Return (X, Y) of the center of cell containing provided text 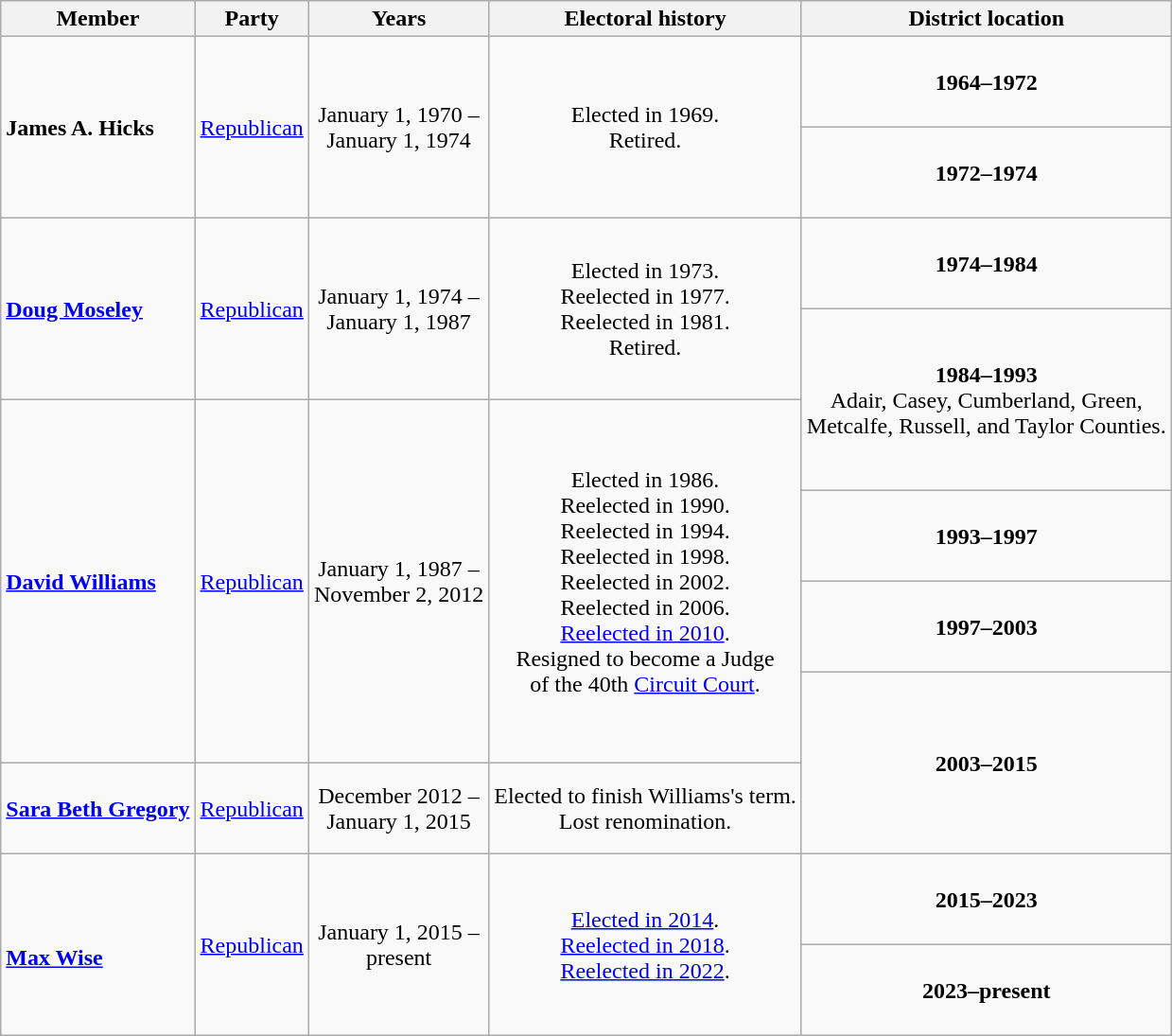
2003–2015 (986, 764)
James A. Hicks (98, 128)
Sara Beth Gregory (98, 809)
1974–1984 (986, 264)
January 1, 1987 –November 2, 2012 (398, 582)
January 1, 2015 –present (398, 945)
2015–2023 (986, 900)
Max Wise (98, 945)
January 1, 1970 –January 1, 1974 (398, 128)
Elected in 1973.Reelected in 1977.Reelected in 1981.Retired. (645, 309)
January 1, 1974 –January 1, 1987 (398, 309)
1997–2003 (986, 627)
District location (986, 19)
Doug Moseley (98, 309)
Party (252, 19)
2023–present (986, 991)
1964–1972 (986, 82)
Member (98, 19)
1984–1993Adair, Casey, Cumberland, Green,Metcalfe, Russell, and Taylor Counties. (986, 400)
David Williams (98, 582)
Elected in 1969.Retired. (645, 128)
December 2012 –January 1, 2015 (398, 809)
Electoral history (645, 19)
1972–1974 (986, 173)
Years (398, 19)
1993–1997 (986, 536)
Elected in 2014.Reelected in 2018.Reelected in 2022. (645, 945)
Elected to finish Williams's term.Lost renomination. (645, 809)
